Capture the cell that displays the provided text and extract its (X, Y) central coordinate. 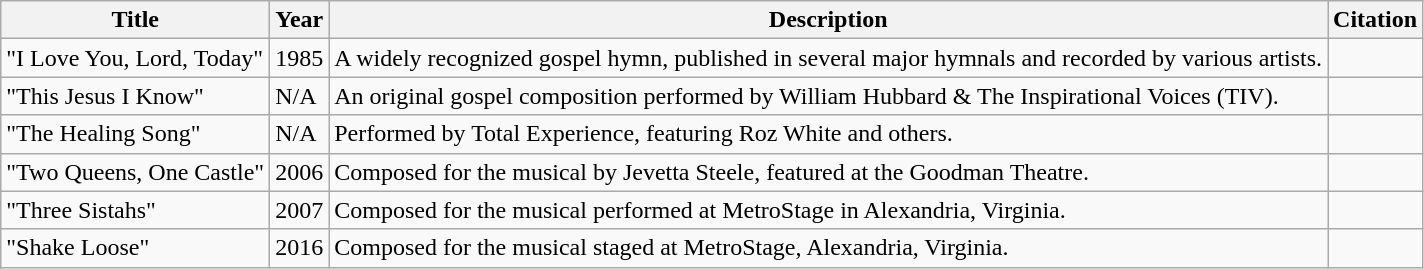
Title (136, 20)
"I Love You, Lord, Today" (136, 58)
An original gospel composition performed by William Hubbard & The Inspirational Voices (TIV). (828, 96)
"The Healing Song" (136, 134)
Composed for the musical staged at MetroStage, Alexandria, Virginia. (828, 248)
Citation (1376, 20)
2016 (300, 248)
Performed by Total Experience, featuring Roz White and others. (828, 134)
Description (828, 20)
"Two Queens, One Castle" (136, 172)
1985 (300, 58)
2006 (300, 172)
"Three Sistahs" (136, 210)
Composed for the musical by Jevetta Steele, featured at the Goodman Theatre. (828, 172)
A widely recognized gospel hymn, published in several major hymnals and recorded by various artists. (828, 58)
Year (300, 20)
"Shake Loose" (136, 248)
"This Jesus I Know" (136, 96)
Composed for the musical performed at MetroStage in Alexandria, Virginia. (828, 210)
2007 (300, 210)
